For the text-containing cell, return its midpoint in (x, y) coordinate format. 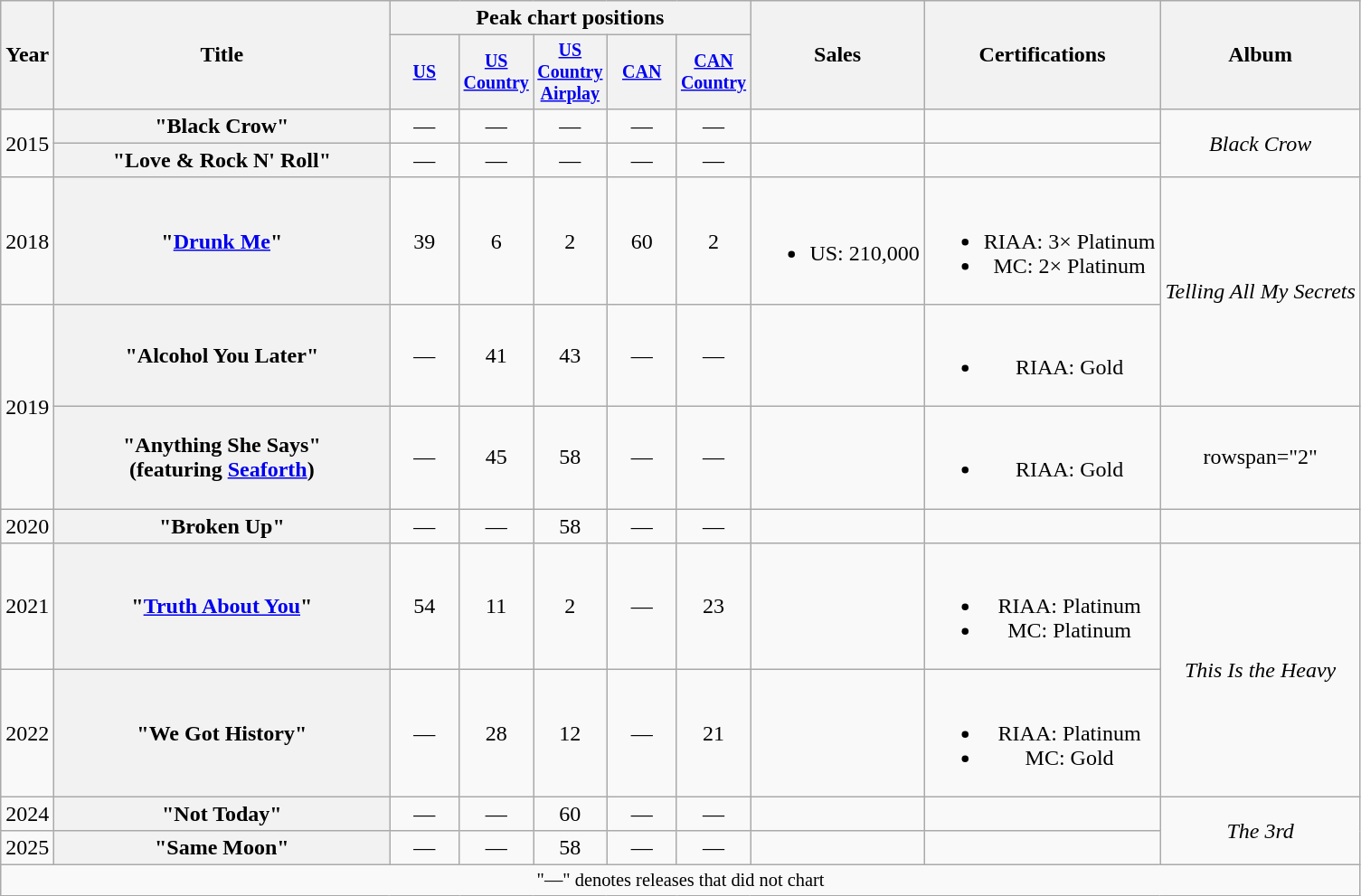
"—" denotes releases that did not chart (681, 881)
RIAA: PlatinumMC: Gold (1042, 733)
43 (571, 354)
2022 (27, 733)
28 (496, 733)
2025 (27, 848)
"Alcohol You Later" (222, 354)
41 (496, 354)
Peak chart positions (570, 18)
23 (714, 607)
Certifications (1042, 55)
Sales (837, 55)
2015 (27, 143)
"Same Moon" (222, 848)
2018 (27, 241)
Black Crow (1261, 143)
Album (1261, 55)
Title (222, 55)
Telling All My Secrets (1261, 291)
RIAA: PlatinumMC: Platinum (1042, 607)
Year (27, 55)
US Country Airplay (571, 72)
CAN Country (714, 72)
2024 (27, 814)
"Drunk Me" (222, 241)
21 (714, 733)
US (425, 72)
CAN (642, 72)
6 (496, 241)
US Country (496, 72)
12 (571, 733)
RIAA: 3× PlatinumMC: 2× Platinum (1042, 241)
2019 (27, 406)
2021 (27, 607)
39 (425, 241)
US: 210,000 (837, 241)
45 (496, 457)
11 (496, 607)
"Broken Up" (222, 526)
This Is the Heavy (1261, 670)
The 3rd (1261, 831)
"Black Crow" (222, 126)
"Love & Rock N' Roll" (222, 160)
"We Got History" (222, 733)
"Not Today" (222, 814)
rowspan="2" (1261, 457)
2020 (27, 526)
54 (425, 607)
"Anything She Says" (featuring Seaforth) (222, 457)
"Truth About You" (222, 607)
